Search for the cell housing the specified text and yield its (X, Y) center coordinate. 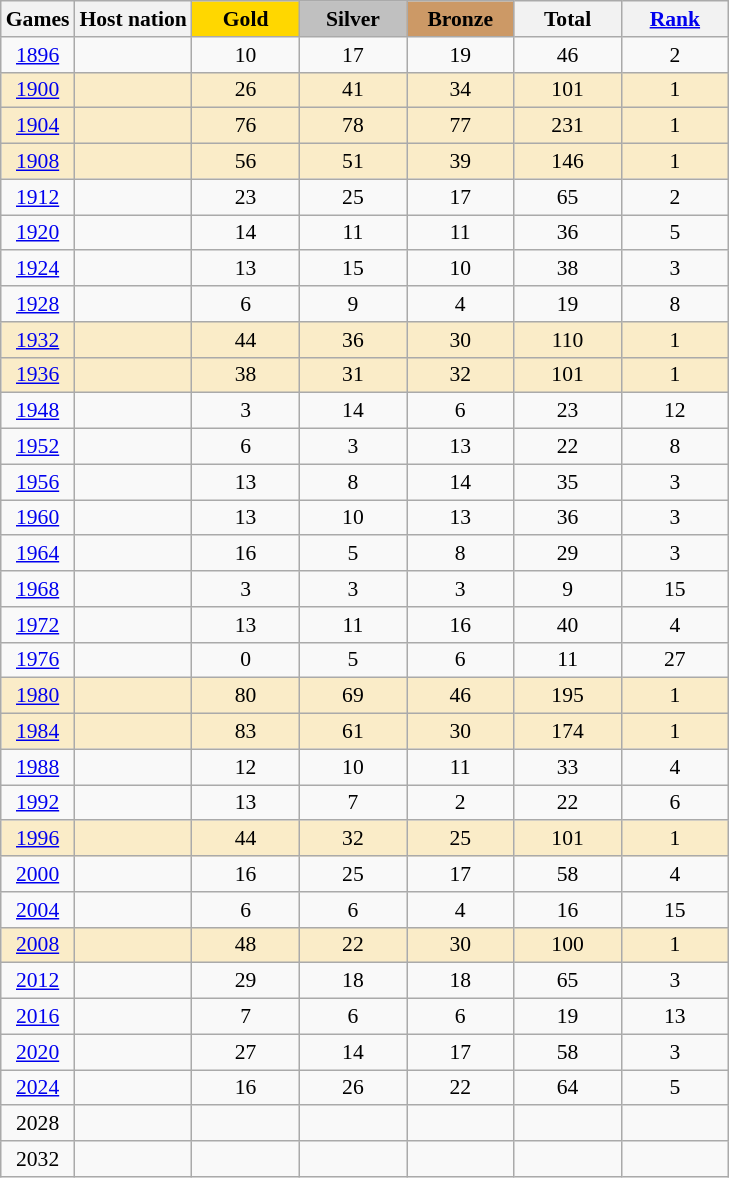
1912 (38, 197)
2012 (38, 981)
2028 (38, 1124)
39 (460, 162)
Total (568, 19)
33 (568, 767)
2000 (38, 874)
1980 (38, 696)
1988 (38, 767)
Games (38, 19)
110 (568, 340)
1960 (38, 518)
1920 (38, 233)
61 (352, 732)
1956 (38, 482)
1932 (38, 340)
174 (568, 732)
1968 (38, 589)
51 (352, 162)
1904 (38, 126)
1936 (38, 375)
2008 (38, 945)
2004 (38, 910)
146 (568, 162)
Host nation (132, 19)
Gold (246, 19)
1992 (38, 803)
2032 (38, 1159)
1928 (38, 304)
77 (460, 126)
48 (246, 945)
69 (352, 696)
2020 (38, 1052)
1972 (38, 625)
34 (460, 90)
64 (568, 1088)
1996 (38, 839)
Silver (352, 19)
76 (246, 126)
1900 (38, 90)
1948 (38, 411)
41 (352, 90)
2016 (38, 1017)
1896 (38, 55)
1908 (38, 162)
100 (568, 945)
78 (352, 126)
35 (568, 482)
231 (568, 126)
2024 (38, 1088)
195 (568, 696)
83 (246, 732)
31 (352, 375)
56 (246, 162)
Rank (674, 19)
1984 (38, 732)
1964 (38, 554)
1952 (38, 447)
0 (246, 660)
1976 (38, 660)
1924 (38, 269)
40 (568, 625)
80 (246, 696)
Bronze (460, 19)
